Capture the cell that displays the provided text and extract its [X, Y] central coordinate. 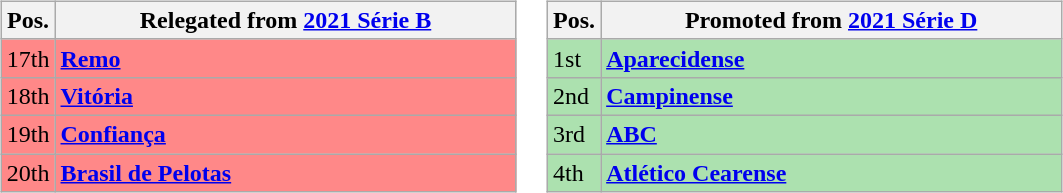
1st [574, 58]
20th [28, 173]
Brasil de Pelotas [286, 173]
4th [574, 173]
Atlético Cearense [832, 173]
Relegated from 2021 Série B [286, 20]
ABC [832, 134]
19th [28, 134]
Aparecidense [832, 58]
Remo [286, 58]
Confiança [286, 134]
2nd [574, 96]
Promoted from 2021 Série D [832, 20]
17th [28, 58]
3rd [574, 134]
Vitória [286, 96]
18th [28, 96]
Campinense [832, 96]
